Pinpoint the cell where the given text exists, returning its (x, y) midpoint coordinate. 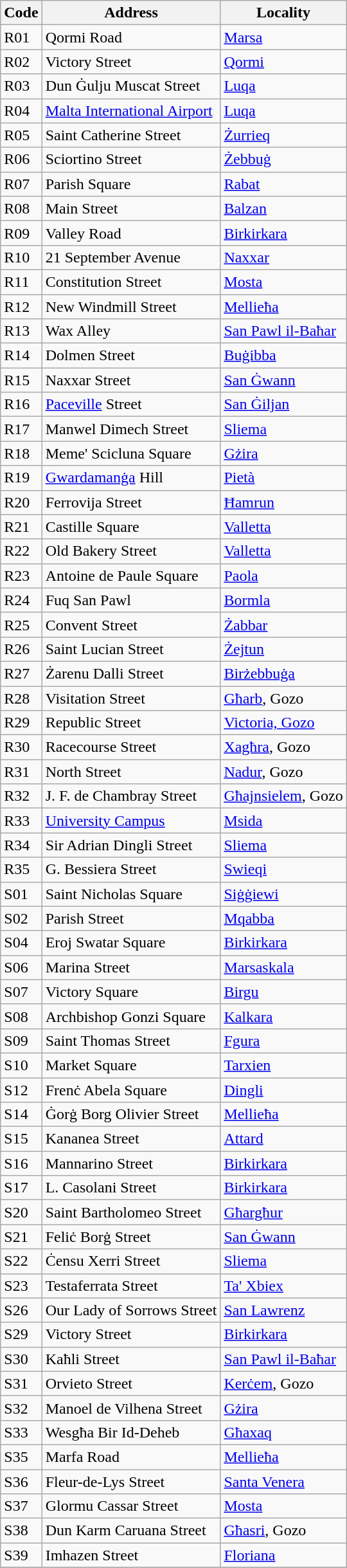
Frenċ Abela Square (131, 1090)
R03 (21, 86)
Meme' Scicluna Square (131, 453)
Saint Thomas Street (131, 1041)
Imhazen Street (131, 1555)
Marina Street (131, 967)
L. Casolani Street (131, 1188)
Sciortino Street (131, 160)
S38 (21, 1531)
Visitation Street (131, 698)
R24 (21, 600)
R01 (21, 37)
Ta' Xbiex (283, 1286)
Santa Venera (283, 1481)
Paola (283, 576)
R22 (21, 551)
R10 (21, 257)
S14 (21, 1115)
R20 (21, 502)
R31 (21, 772)
Mannarino Street (131, 1163)
G. Bessiera Street (131, 870)
Dun Karm Caruana Street (131, 1531)
S20 (21, 1212)
R33 (21, 821)
R14 (21, 356)
Qormi (283, 62)
Naxxar Street (131, 380)
Feliċ Borġ Street (131, 1237)
Balzan (283, 208)
R11 (21, 282)
Saint Nicholas Square (131, 894)
Nadur, Gozo (283, 772)
Marfa Road (131, 1457)
Fuq San Pawl (131, 600)
Fgura (283, 1041)
R21 (21, 527)
S33 (21, 1432)
S15 (21, 1139)
S02 (21, 918)
North Street (131, 772)
R04 (21, 111)
Castille Square (131, 527)
Convent Street (131, 624)
R35 (21, 870)
Saint Lucian Street (131, 649)
Paceville Street (131, 405)
R26 (21, 649)
Parish Street (131, 918)
S04 (21, 943)
R12 (21, 307)
Kaħli Street (131, 1359)
Victoria, Gozo (283, 723)
Malta International Airport (131, 111)
Qormi Road (131, 37)
R16 (21, 405)
Wax Alley (131, 331)
Żurrieq (283, 135)
Żejtun (283, 649)
Market Square (131, 1065)
R15 (21, 380)
Għajnsielem, Gozo (283, 796)
Antoine de Paule Square (131, 576)
R30 (21, 747)
Valley Road (131, 233)
Żebbuġ (283, 160)
Glormu Cassar Street (131, 1506)
Buġibba (283, 356)
R02 (21, 62)
S17 (21, 1188)
Parish Square (131, 184)
University Campus (131, 821)
Ferrovija Street (131, 502)
Siġġiewi (283, 894)
Pietà (283, 478)
S07 (21, 992)
R17 (21, 429)
Code (21, 13)
Mqabba (283, 918)
S06 (21, 967)
Msida (283, 821)
Saint Catherine Street (131, 135)
S30 (21, 1359)
Għarb, Gozo (283, 698)
Għargħur (283, 1212)
Sir Adrian Dingli Street (131, 845)
R23 (21, 576)
Victory Square (131, 992)
Archbishop Gonzi Square (131, 1016)
R06 (21, 160)
Main Street (131, 208)
R18 (21, 453)
Wesgħa Bir Id-Deheb (131, 1432)
Ġorġ Borg Olivier Street (131, 1115)
21 September Avenue (131, 257)
S12 (21, 1090)
R28 (21, 698)
Locality (283, 13)
Dun Ġulju Muscat Street (131, 86)
Dingli (283, 1090)
Manwel Dimech Street (131, 429)
S08 (21, 1016)
Birgu (283, 992)
R27 (21, 673)
S16 (21, 1163)
Republic Street (131, 723)
Għaxaq (283, 1432)
R13 (21, 331)
S23 (21, 1286)
S32 (21, 1408)
S09 (21, 1041)
R34 (21, 845)
S22 (21, 1261)
Saint Bartholomeo Street (131, 1212)
Floriana (283, 1555)
R07 (21, 184)
Żarenu Dalli Street (131, 673)
S01 (21, 894)
Address (131, 13)
Kananea Street (131, 1139)
S35 (21, 1457)
Manoel de Vilhena Street (131, 1408)
R19 (21, 478)
Ħamrun (283, 502)
New Windmill Street (131, 307)
Kalkara (283, 1016)
R08 (21, 208)
Attard (283, 1139)
Ċensu Xerri Street (131, 1261)
Tarxien (283, 1065)
San Lawrenz (283, 1310)
Marsaskala (283, 967)
R09 (21, 233)
S21 (21, 1237)
Constitution Street (131, 282)
S26 (21, 1310)
R32 (21, 796)
San Ġiljan (283, 405)
Naxxar (283, 257)
Testaferrata Street (131, 1286)
S29 (21, 1335)
Bormla (283, 600)
R05 (21, 135)
S31 (21, 1383)
Għasri, Gozo (283, 1531)
Swieqi (283, 870)
Marsa (283, 37)
Żabbar (283, 624)
Dolmen Street (131, 356)
R29 (21, 723)
Fleur-de-Lys Street (131, 1481)
Rabat (283, 184)
Gwardamanġa Hill (131, 478)
S36 (21, 1481)
Xagħra, Gozo (283, 747)
Birżebbuġa (283, 673)
S37 (21, 1506)
R25 (21, 624)
S39 (21, 1555)
Our Lady of Sorrows Street (131, 1310)
S10 (21, 1065)
Orvieto Street (131, 1383)
Kerċem, Gozo (283, 1383)
Old Bakery Street (131, 551)
Eroj Swatar Square (131, 943)
Racecourse Street (131, 747)
J. F. de Chambray Street (131, 796)
